Find where the given text appears and provide that cell's center as [X, Y] coordinate. 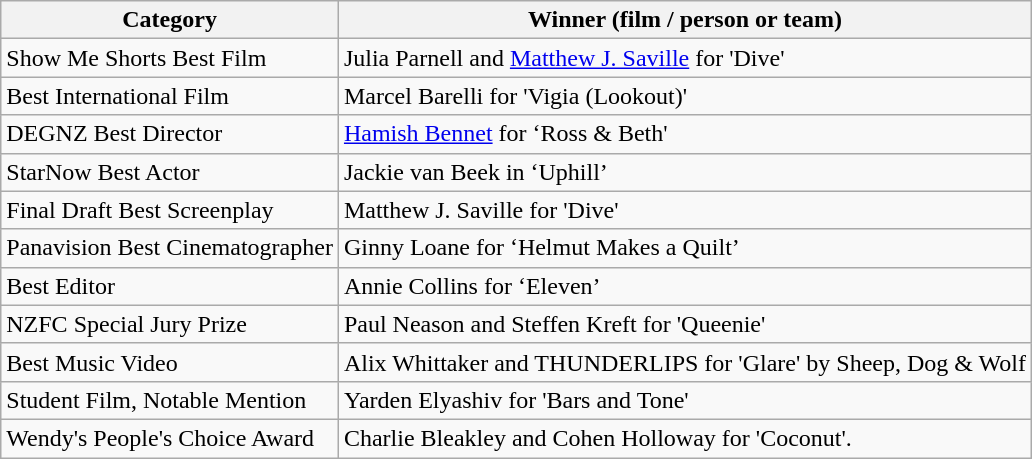
Charlie Bleakley and Cohen Holloway for 'Coconut'. [684, 438]
Matthew J. Saville for 'Dive' [684, 210]
Jackie van Beek in ‘Uphill’ [684, 172]
Yarden Elyashiv for 'Bars and Tone' [684, 400]
NZFC Special Jury Prize [170, 324]
Marcel Barelli for 'Vigia (Lookout)' [684, 96]
Category [170, 20]
Hamish Bennet for ‘Ross & Beth' [684, 134]
Paul Neason and Steffen Kreft for 'Queenie' [684, 324]
Annie Collins for ‘Eleven’ [684, 286]
Best International Film [170, 96]
Show Me Shorts Best Film [170, 58]
Best Music Video [170, 362]
DEGNZ Best Director [170, 134]
Student Film, Notable Mention [170, 400]
Ginny Loane for ‘Helmut Makes a Quilt’ [684, 248]
Panavision Best Cinematographer [170, 248]
StarNow Best Actor [170, 172]
Final Draft Best Screenplay [170, 210]
Winner (film / person or team) [684, 20]
Best Editor [170, 286]
Julia Parnell and Matthew J. Saville for 'Dive' [684, 58]
Alix Whittaker and THUNDERLIPS for 'Glare' by Sheep, Dog & Wolf [684, 362]
Wendy's People's Choice Award [170, 438]
